For the text-containing cell, return its midpoint in (X, Y) coordinate format. 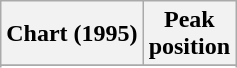
Chart (1995) (72, 34)
Peakposition (189, 34)
